From the cell containing the given text, extract its center point as [x, y] coordinate. 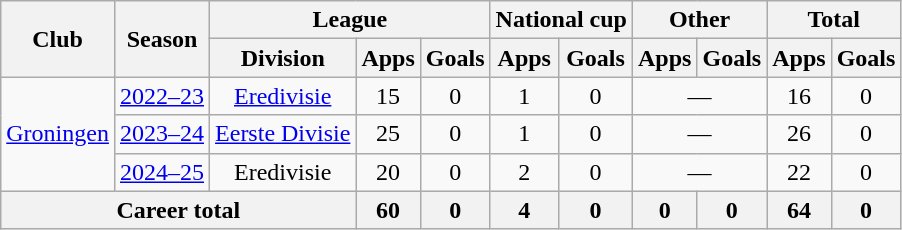
4 [524, 210]
2024–25 [162, 172]
Career total [178, 210]
League [350, 20]
National cup [561, 20]
16 [799, 96]
2023–24 [162, 134]
26 [799, 134]
15 [388, 96]
Eerste Divisie [283, 134]
60 [388, 210]
20 [388, 172]
22 [799, 172]
2 [524, 172]
Division [283, 58]
Season [162, 39]
Total [834, 20]
25 [388, 134]
Club [58, 39]
Other [700, 20]
Groningen [58, 134]
64 [799, 210]
2022–23 [162, 96]
